Provide the (X, Y) coordinate of the cell's center where the given text is located.  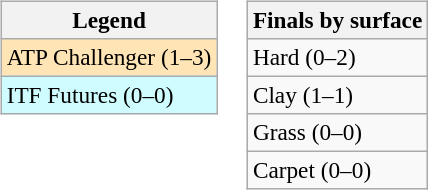
Hard (0–2) (337, 57)
Clay (1–1) (337, 95)
ATP Challenger (1–3) (108, 57)
Legend (108, 20)
Grass (0–0) (337, 133)
Carpet (0–0) (337, 171)
Finals by surface (337, 20)
ITF Futures (0–0) (108, 95)
